Determine the [x, y] coordinate at the center of the cell enclosing the given text.  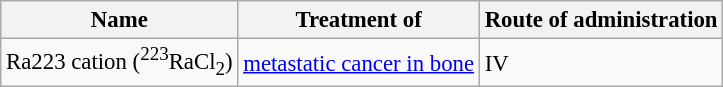
metastatic cancer in bone [358, 63]
Ra223 cation (223RaCl2) [120, 63]
Name [120, 20]
IV [600, 63]
Route of administration [600, 20]
Treatment of [358, 20]
